Provide the [X, Y] coordinate of the cell's center where the given text is located.  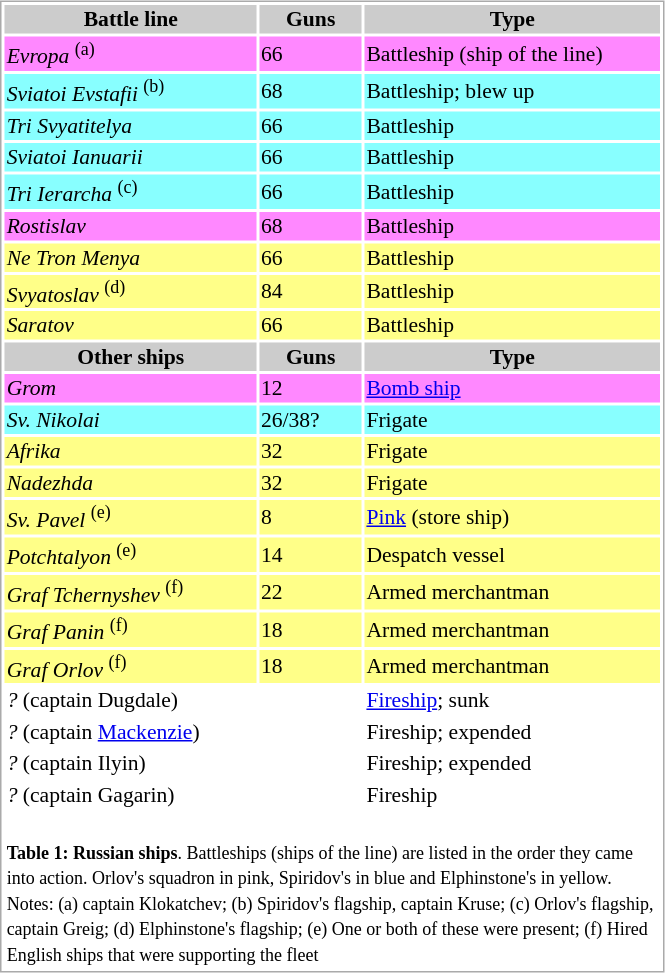
Nadezhda [130, 483]
8 [310, 518]
Graf Panin (f) [130, 629]
12 [310, 389]
Fireship [512, 795]
Battle line [130, 19]
Evropa (a) [130, 54]
Tri Svyatitelya [130, 125]
Bomb ship [512, 389]
Sv. Pavel (e) [130, 518]
Sv. Nikolai [130, 420]
Afrika [130, 452]
22 [310, 592]
Other ships [130, 357]
Tri Ierarcha (c) [130, 191]
Sviatoi Evstafii (b) [130, 91]
? (captain Dugdale) [130, 701]
14 [310, 555]
Potchtalyon (e) [130, 555]
84 [310, 291]
? (captain Mackenzie) [130, 732]
Ne Tron Menya [130, 257]
Sviatoi Ianuarii [130, 157]
Graf Tchernyshev (f) [130, 592]
Rostislav [130, 225]
Battleship; blew up [512, 91]
Pink (store ship) [512, 518]
Saratov [130, 326]
Svyatoslav (d) [130, 291]
Battleship (ship of the line) [512, 54]
? (captain Gagarin) [130, 795]
Graf Orlov (f) [130, 666]
Fireship; sunk [512, 701]
? (captain Ilyin) [130, 764]
Despatch vessel [512, 555]
Grom [130, 389]
26/38? [310, 420]
